Return the (x, y) coordinate for the center point of the cell that contains the specified text.  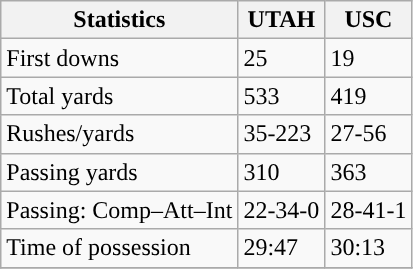
Passing: Comp–Att–Int (120, 210)
UTAH (282, 20)
Statistics (120, 20)
25 (282, 58)
Time of possession (120, 248)
363 (368, 172)
Passing yards (120, 172)
28-41-1 (368, 210)
310 (282, 172)
19 (368, 58)
22-34-0 (282, 210)
USC (368, 20)
419 (368, 96)
533 (282, 96)
30:13 (368, 248)
Total yards (120, 96)
Rushes/yards (120, 134)
27-56 (368, 134)
35-223 (282, 134)
First downs (120, 58)
29:47 (282, 248)
